Search for the cell housing the specified text and yield its (X, Y) center coordinate. 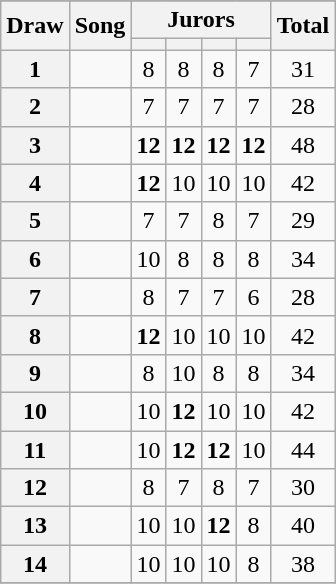
5 (35, 221)
9 (35, 373)
11 (35, 449)
1 (35, 69)
13 (35, 526)
3 (35, 145)
29 (303, 221)
48 (303, 145)
38 (303, 564)
40 (303, 526)
2 (35, 107)
Jurors (201, 20)
14 (35, 564)
4 (35, 183)
Total (303, 26)
Song (100, 26)
31 (303, 69)
44 (303, 449)
Draw (35, 26)
30 (303, 488)
